From the cell containing the given text, extract its center point as (x, y) coordinate. 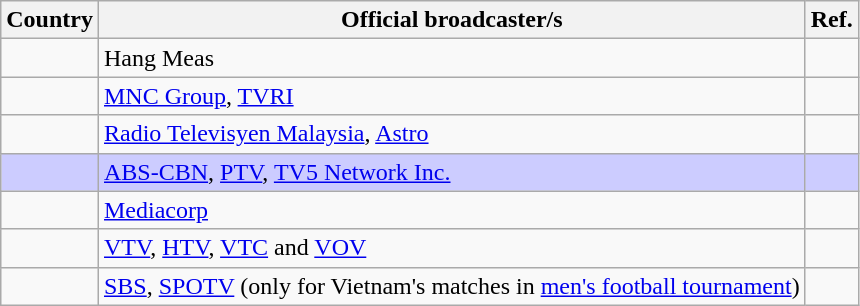
Country (50, 20)
VTV, HTV, VTC and VOV (452, 248)
Official broadcaster/s (452, 20)
Radio Televisyen Malaysia, Astro (452, 134)
Mediacorp (452, 210)
MNC Group, TVRI (452, 96)
SBS, SPOTV (only for Vietnam's matches in men's football tournament) (452, 286)
ABS-CBN, PTV, TV5 Network Inc. (452, 172)
Hang Meas (452, 58)
Ref. (832, 20)
